Return (X, Y) of the center of cell containing provided text 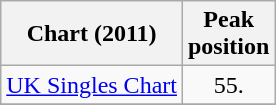
Peakposition (228, 34)
UK Singles Chart (92, 85)
55. (228, 85)
Chart (2011) (92, 34)
